Determine the [x, y] coordinate at the center of the cell enclosing the given text.  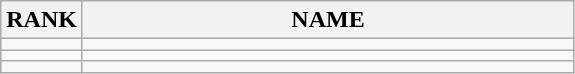
RANK [42, 20]
NAME [328, 20]
